From the cell containing the given text, extract its center point as [X, Y] coordinate. 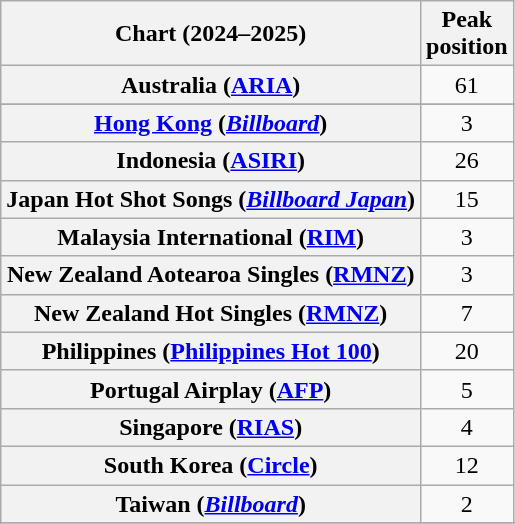
5 [467, 389]
20 [467, 351]
Portugal Airplay (AFP) [211, 389]
Chart (2024–2025) [211, 34]
Philippines (Philippines Hot 100) [211, 351]
2 [467, 503]
7 [467, 313]
Peakposition [467, 34]
Hong Kong (Billboard) [211, 123]
15 [467, 199]
Singapore (RIAS) [211, 427]
61 [467, 85]
Malaysia International (RIM) [211, 237]
South Korea (Circle) [211, 465]
Indonesia (ASIRI) [211, 161]
12 [467, 465]
4 [467, 427]
26 [467, 161]
Japan Hot Shot Songs (Billboard Japan) [211, 199]
New Zealand Aotearoa Singles (RMNZ) [211, 275]
Australia (ARIA) [211, 85]
New Zealand Hot Singles (RMNZ) [211, 313]
Taiwan (Billboard) [211, 503]
